Provide the (x, y) coordinate of the cell's center where the given text is located.  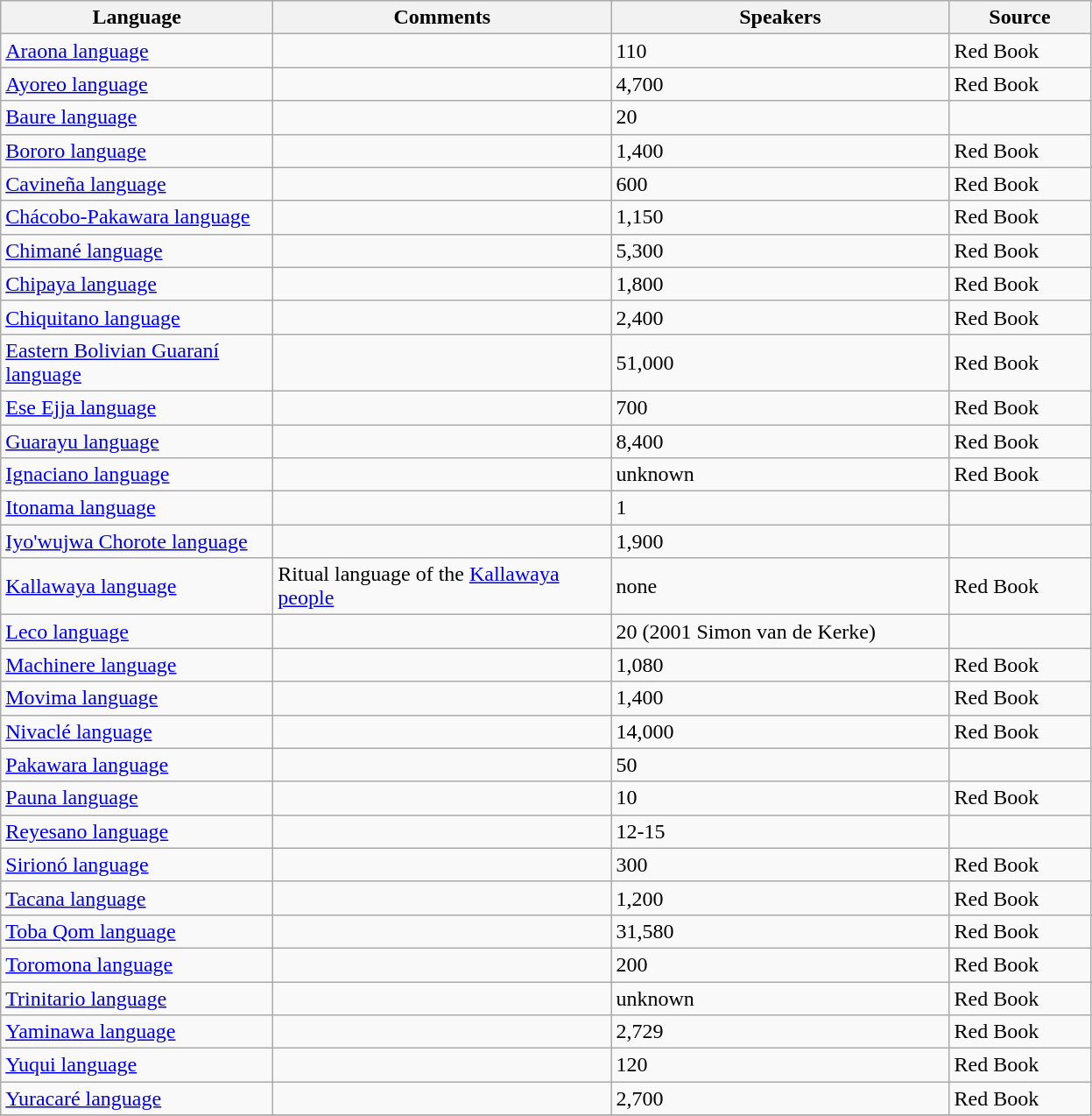
Source (1019, 18)
10 (780, 798)
Cavineña language (137, 184)
none (780, 587)
2,729 (780, 1032)
Chiquitano language (137, 317)
Araona language (137, 51)
1,150 (780, 217)
Movima language (137, 698)
600 (780, 184)
1,200 (780, 898)
Yuracaré language (137, 1098)
Chimané language (137, 251)
Ritual language of the Kallawaya people (442, 587)
Machinere language (137, 665)
Reyesano language (137, 831)
Yuqui language (137, 1065)
300 (780, 865)
31,580 (780, 931)
700 (780, 407)
12-15 (780, 831)
Ese Ejja language (137, 407)
Trinitario language (137, 998)
Pauna language (137, 798)
2,400 (780, 317)
20 (780, 117)
Eastern Bolivian Guaraní language (137, 363)
2,700 (780, 1098)
8,400 (780, 441)
Toromona language (137, 964)
5,300 (780, 251)
Yaminawa language (137, 1032)
Language (137, 18)
Ignaciano language (137, 475)
Sirionó language (137, 865)
200 (780, 964)
4,700 (780, 84)
Baure language (137, 117)
1 (780, 508)
Iyo'wujwa Chorote language (137, 541)
Kallawaya language (137, 587)
Comments (442, 18)
Toba Qom language (137, 931)
Nivaclé language (137, 731)
Chipaya language (137, 284)
Chácobo-Pakawara language (137, 217)
51,000 (780, 363)
Pakawara language (137, 765)
1,080 (780, 665)
1,900 (780, 541)
Guarayu language (137, 441)
1,800 (780, 284)
Speakers (780, 18)
Ayoreo language (137, 84)
Tacana language (137, 898)
Bororo language (137, 151)
110 (780, 51)
Itonama language (137, 508)
120 (780, 1065)
14,000 (780, 731)
20 (2001 Simon van de Kerke) (780, 632)
50 (780, 765)
Leco language (137, 632)
